Return the (X, Y) coordinate for the center point of the cell that contains the specified text.  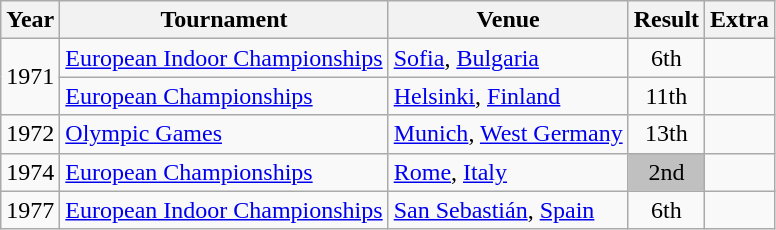
Olympic Games (224, 134)
Extra (740, 20)
Munich, West Germany (508, 134)
13th (666, 134)
Helsinki, Finland (508, 96)
Sofia, Bulgaria (508, 58)
Tournament (224, 20)
11th (666, 96)
Year (30, 20)
1977 (30, 210)
Venue (508, 20)
San Sebastián, Spain (508, 210)
1972 (30, 134)
1971 (30, 77)
2nd (666, 172)
Rome, Italy (508, 172)
1974 (30, 172)
Result (666, 20)
